Detect which cell encompasses the target text, then output its (X, Y) center coordinate. 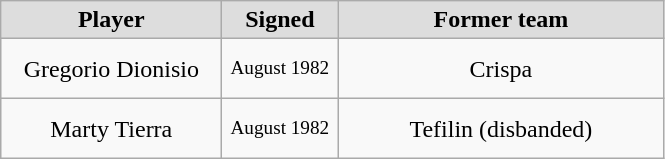
Gregorio Dionisio (112, 69)
Tefilin (disbanded) (501, 129)
Former team (501, 20)
Signed (280, 20)
Marty Tierra (112, 129)
Player (112, 20)
Crispa (501, 69)
